Search for the cell housing the specified text and yield its (X, Y) center coordinate. 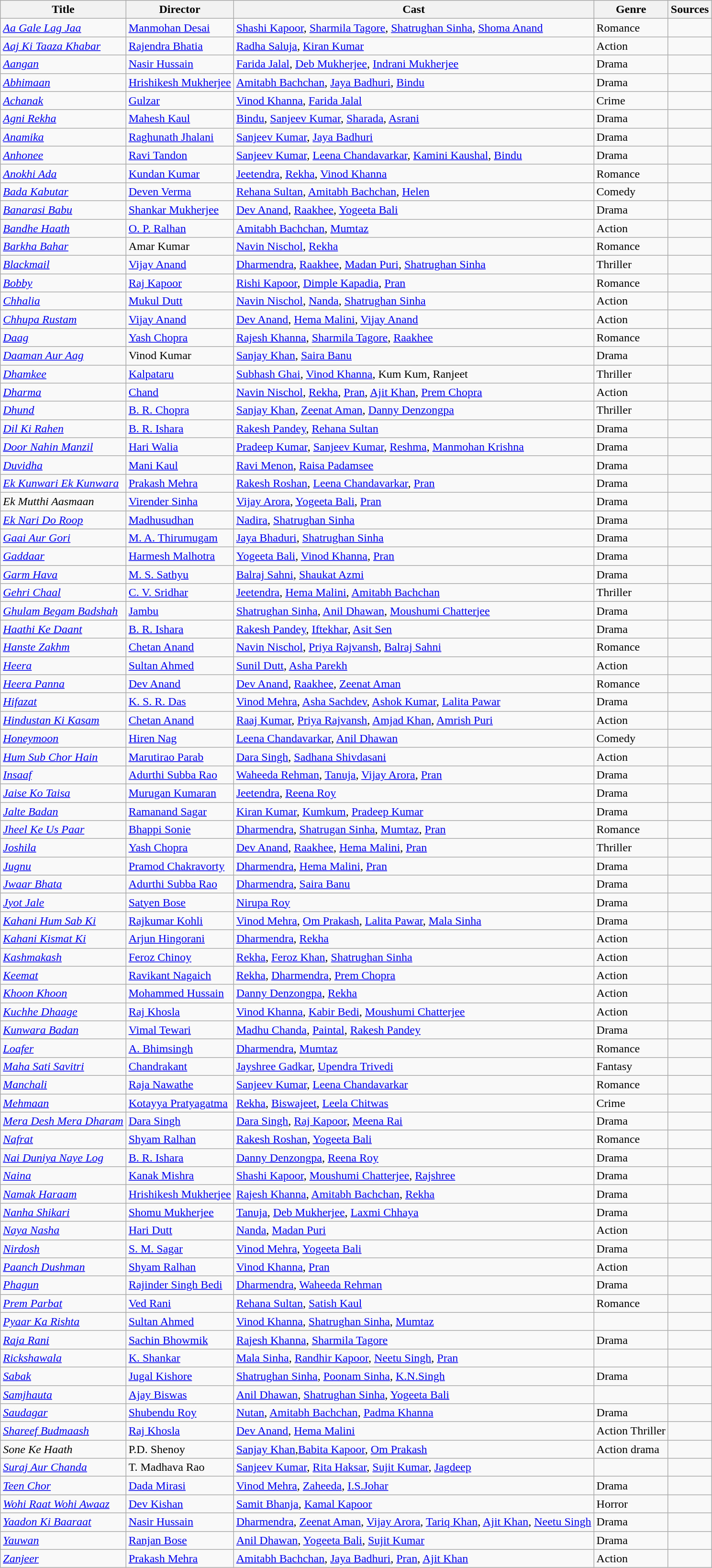
Jugal Kishore (180, 1376)
Rakesh Pandey, Iftekhar, Asit Sen (413, 629)
Namak Haraam (63, 1194)
Daaman Aur Aag (63, 356)
Kanak Mishra (180, 1176)
Nadira, Shatrughan Sinha (413, 519)
Ek Mutthi Aasmaan (63, 501)
Dada Mirasi (180, 1486)
Dharma (63, 392)
Rehana Sultan, Amitabh Bachchan, Helen (413, 192)
Ravi Menon, Raisa Padamsee (413, 465)
Ajay Biswas (180, 1395)
Vinod Kumar (180, 356)
Wohi Raat Wohi Awaaz (63, 1504)
Maha Sati Savitri (63, 1066)
Raj Kapoor (180, 283)
Ranjan Bose (180, 1540)
Bobby (63, 283)
Shashi Kapoor, Sharmila Tagore, Shatrughan Sinha, Shoma Anand (413, 28)
Agni Rekha (63, 119)
Marutirao Parab (180, 756)
Nai Duniya Naye Log (63, 1158)
Madhusudhan (180, 519)
Dharmendra, Shatrugan Sinha, Mumtaz, Pran (413, 830)
Nirupa Roy (413, 902)
Bhappi Sonie (180, 830)
Phagun (63, 1285)
Navin Nischol, Priya Rajvansh, Balraj Sahni (413, 647)
B. R. Chopra (180, 410)
Mukul Dutt (180, 301)
Gaddaar (63, 556)
Chandrakant (180, 1066)
Banarasi Babu (63, 210)
Mohammed Hussain (180, 993)
Raja Rani (63, 1340)
Shomu Mukherjee (180, 1212)
Barkha Bahar (63, 247)
Shatrughan Sinha, Anil Dhawan, Moushumi Chatterjee (413, 611)
Tanuja, Deb Mukherjee, Laxmi Chhaya (413, 1212)
Rekha, Biswajeet, Leela Chitwas (413, 1103)
Rickshawala (63, 1358)
Deven Verma (180, 192)
Manchali (63, 1084)
Ravi Tandon (180, 155)
Mala Sinha, Randhir Kapoor, Neetu Singh, Pran (413, 1358)
Sanjay Khan, Zeenat Aman, Danny Denzongpa (413, 410)
Action Thriller (631, 1431)
Duvidha (63, 465)
Anokhi Ada (63, 173)
Sunil Dutt, Asha Parekh (413, 666)
Kundan Kumar (180, 173)
M. S. Sathyu (180, 575)
Nafrat (63, 1139)
Abhimaan (63, 82)
Dil Ki Rahen (63, 429)
Sanjay Khan,Babita Kapoor, Om Prakash (413, 1449)
Dharmendra, Hema Malini, Pran (413, 866)
Hum Sub Chor Hain (63, 756)
Insaaf (63, 775)
Raaj Kumar, Priya Rajvansh, Amjad Khan, Amrish Puri (413, 720)
Jalte Badan (63, 812)
Rajesh Khanna, Sharmila Tagore (413, 1340)
Rakesh Roshan, Leena Chandavarkar, Pran (413, 483)
Shareef Budmaash (63, 1431)
Khoon Khoon (63, 993)
Ek Kunwari Ek Kunwara (63, 483)
Hindustan Ki Kasam (63, 720)
Sanjeev Kumar, Leena Chandavarkar, Kamini Kaushal, Bindu (413, 155)
Jayshree Gadkar, Upendra Trivedi (413, 1066)
Aa Gale Lag Jaa (63, 28)
Heera Panna (63, 684)
Farida Jalal, Deb Mukherjee, Indrani Mukherjee (413, 64)
Rekha, Dharmendra, Prem Chopra (413, 975)
Dev Anand, Hema Malini, Vijay Anand (413, 319)
Vinod Khanna, Kabir Bedi, Moushumi Chatterjee (413, 1012)
Aaj Ki Taaza Khabar (63, 46)
Kashmakash (63, 957)
Fantasy (631, 1066)
Kahani Hum Sab Ki (63, 921)
Hiren Nag (180, 738)
Ved Rani (180, 1303)
Sanjay Khan, Saira Banu (413, 356)
Teen Chor (63, 1486)
Danny Denzongpa, Rekha (413, 993)
Nanha Shikari (63, 1212)
Mani Kaul (180, 465)
Horror (631, 1504)
Dharmendra, Zeenat Aman, Vijay Arora, Tariq Khan, Ajit Khan, Neetu Singh (413, 1522)
O. P. Ralhan (180, 228)
Anil Dhawan, Shatrughan Sinha, Yogeeta Bali (413, 1395)
Saudagar (63, 1413)
Jugnu (63, 866)
Amitabh Bachchan, Jaya Badhuri, Bindu (413, 82)
Garm Hava (63, 575)
Dev Anand, Raakhee, Yogeeta Bali (413, 210)
Haathi Ke Daant (63, 629)
Sanjeev Kumar, Leena Chandavarkar (413, 1084)
Gulzar (180, 101)
Ramanand Sagar (180, 812)
Pramod Chakravorty (180, 866)
Sanjeev Kumar, Jaya Badhuri (413, 137)
Sone Ke Haath (63, 1449)
Hifazat (63, 702)
Jwaar Bhata (63, 884)
Vimal Tewari (180, 1030)
Jeetendra, Hema Malini, Amitabh Bachchan (413, 593)
Navin Nischol, Nanda, Shatrughan Sinha (413, 301)
Hari Walia (180, 447)
Vinod Mehra, Zaheeda, I.S.Johar (413, 1486)
Dharmendra, Rekha (413, 939)
Anhonee (63, 155)
S. M. Sagar (180, 1249)
Madhu Chanda, Paintal, Rakesh Pandey (413, 1030)
Leena Chandavarkar, Anil Dhawan (413, 738)
Kiran Kumar, Kumkum, Pradeep Kumar (413, 812)
Balraj Sahni, Shaukat Azmi (413, 575)
Vinod Mehra, Asha Sachdev, Ashok Kumar, Lalita Pawar (413, 702)
Rajendra Bhatia (180, 46)
Navin Nischol, Rekha (413, 247)
Achanak (63, 101)
Dhund (63, 410)
Daag (63, 338)
K. S. R. Das (180, 702)
Genre (631, 10)
Raghunath Jhalani (180, 137)
Sabak (63, 1376)
Dev Anand, Hema Malini (413, 1431)
Waheeda Rehman, Tanuja, Vijay Arora, Pran (413, 775)
T. Madhava Rao (180, 1467)
Gehri Chaal (63, 593)
Dara Singh, Sadhana Shivdasani (413, 756)
Vinod Mehra, Om Prakash, Lalita Pawar, Mala Sinha (413, 921)
Vinod Khanna, Pran (413, 1267)
Cast (413, 10)
Yaadon Ki Baaraat (63, 1522)
Arjun Hingorani (180, 939)
Shankar Mukherjee (180, 210)
Vinod Mehra, Yogeeta Bali (413, 1249)
Mera Desh Mera Dharam (63, 1121)
Rakesh Pandey, Rehana Sultan (413, 429)
Dara Singh, Raj Kapoor, Meena Rai (413, 1121)
Dev Anand (180, 684)
Sanjeev Kumar, Rita Haksar, Sujit Kumar, Jagdeep (413, 1467)
Vinod Khanna, Shatrughan Sinha, Mumtaz (413, 1321)
Aangan (63, 64)
Anil Dhawan, Yogeeta Bali, Sujit Kumar (413, 1540)
Samit Bhanja, Kamal Kapoor (413, 1504)
Kunwara Badan (63, 1030)
Jaise Ko Taisa (63, 793)
Gaai Aur Gori (63, 538)
Dharmendra, Raakhee, Madan Puri, Shatrughan Sinha (413, 265)
Dharmendra, Waheeda Rehman (413, 1285)
Chhalia (63, 301)
Bindu, Sanjeev Kumar, Sharada, Asrani (413, 119)
Dev Kishan (180, 1504)
Rakesh Roshan, Yogeeta Bali (413, 1139)
Keemat (63, 975)
Rekha, Feroz Khan, Shatrughan Sinha (413, 957)
Ravikant Nagaich (180, 975)
Zanjeer (63, 1558)
Kahani Kismat Ki (63, 939)
Rajkumar Kohli (180, 921)
Harmesh Malhotra (180, 556)
Chhupa Rustam (63, 319)
Bada Kabutar (63, 192)
Title (63, 10)
Loafer (63, 1048)
Anamika (63, 137)
Pradeep Kumar, Sanjeev Kumar, Reshma, Manmohan Krishna (413, 447)
Amar Kumar (180, 247)
Jheel Ke Us Paar (63, 830)
Nanda, Madan Puri (413, 1230)
Dara Singh (180, 1121)
Dev Anand, Raakhee, Zeenat Aman (413, 684)
Navin Nischol, Rekha, Pran, Ajit Khan, Prem Chopra (413, 392)
Mahesh Kaul (180, 119)
Subhash Ghai, Vinod Khanna, Kum Kum, Ranjeet (413, 374)
Vinod Khanna, Farida Jalal (413, 101)
Naya Nasha (63, 1230)
Satyen Bose (180, 902)
P.D. Shenoy (180, 1449)
Paanch Dushman (63, 1267)
Ghulam Begam Badshah (63, 611)
Dharmendra, Mumtaz (413, 1048)
Rajesh Khanna, Sharmila Tagore, Raakhee (413, 338)
Manmohan Desai (180, 28)
Shashi Kapoor, Moushumi Chatterjee, Rajshree (413, 1176)
Bandhe Haath (63, 228)
Heera (63, 666)
Mehmaan (63, 1103)
Raja Nawathe (180, 1084)
Kalpataru (180, 374)
Murugan Kumaran (180, 793)
Ek Nari Do Roop (63, 519)
Pyaar Ka Rishta (63, 1321)
Amitabh Bachchan, Jaya Badhuri, Pran, Ajit Khan (413, 1558)
K. Shankar (180, 1358)
Joshila (63, 848)
Shubendu Roy (180, 1413)
Kotayya Pratyagatma (180, 1103)
Blackmail (63, 265)
Rishi Kapoor, Dimple Kapadia, Pran (413, 283)
Nirdosh (63, 1249)
Jyot Jale (63, 902)
Jambu (180, 611)
A. Bhimsingh (180, 1048)
Action drama (631, 1449)
Suraj Aur Chanda (63, 1467)
Sources (690, 10)
Jaya Bhaduri, Shatrughan Sinha (413, 538)
C. V. Sridhar (180, 593)
Dev Anand, Raakhee, Hema Malini, Pran (413, 848)
Feroz Chinoy (180, 957)
Chand (180, 392)
Director (180, 10)
Amitabh Bachchan, Mumtaz (413, 228)
Hari Dutt (180, 1230)
Yogeeta Bali, Vinod Khanna, Pran (413, 556)
Yauwan (63, 1540)
Shatrughan Sinha, Poonam Sinha, K.N.Singh (413, 1376)
Nutan, Amitabh Bachchan, Padma Khanna (413, 1413)
Virender Sinha (180, 501)
Naina (63, 1176)
Jeetendra, Reena Roy (413, 793)
Jeetendra, Rekha, Vinod Khanna (413, 173)
M. A. Thirumugam (180, 538)
Prem Parbat (63, 1303)
Vijay Arora, Yogeeta Bali, Pran (413, 501)
Hanste Zakhm (63, 647)
Sachin Bhowmik (180, 1340)
Dharmendra, Saira Banu (413, 884)
Samjhauta (63, 1395)
Danny Denzongpa, Reena Roy (413, 1158)
Kuchhe Dhaage (63, 1012)
Rajesh Khanna, Amitabh Bachchan, Rekha (413, 1194)
Rehana Sultan, Satish Kaul (413, 1303)
Door Nahin Manzil (63, 447)
Honeymoon (63, 738)
Dhamkee (63, 374)
Rajinder Singh Bedi (180, 1285)
Radha Saluja, Kiran Kumar (413, 46)
